Capture the cell that displays the provided text and extract its (X, Y) central coordinate. 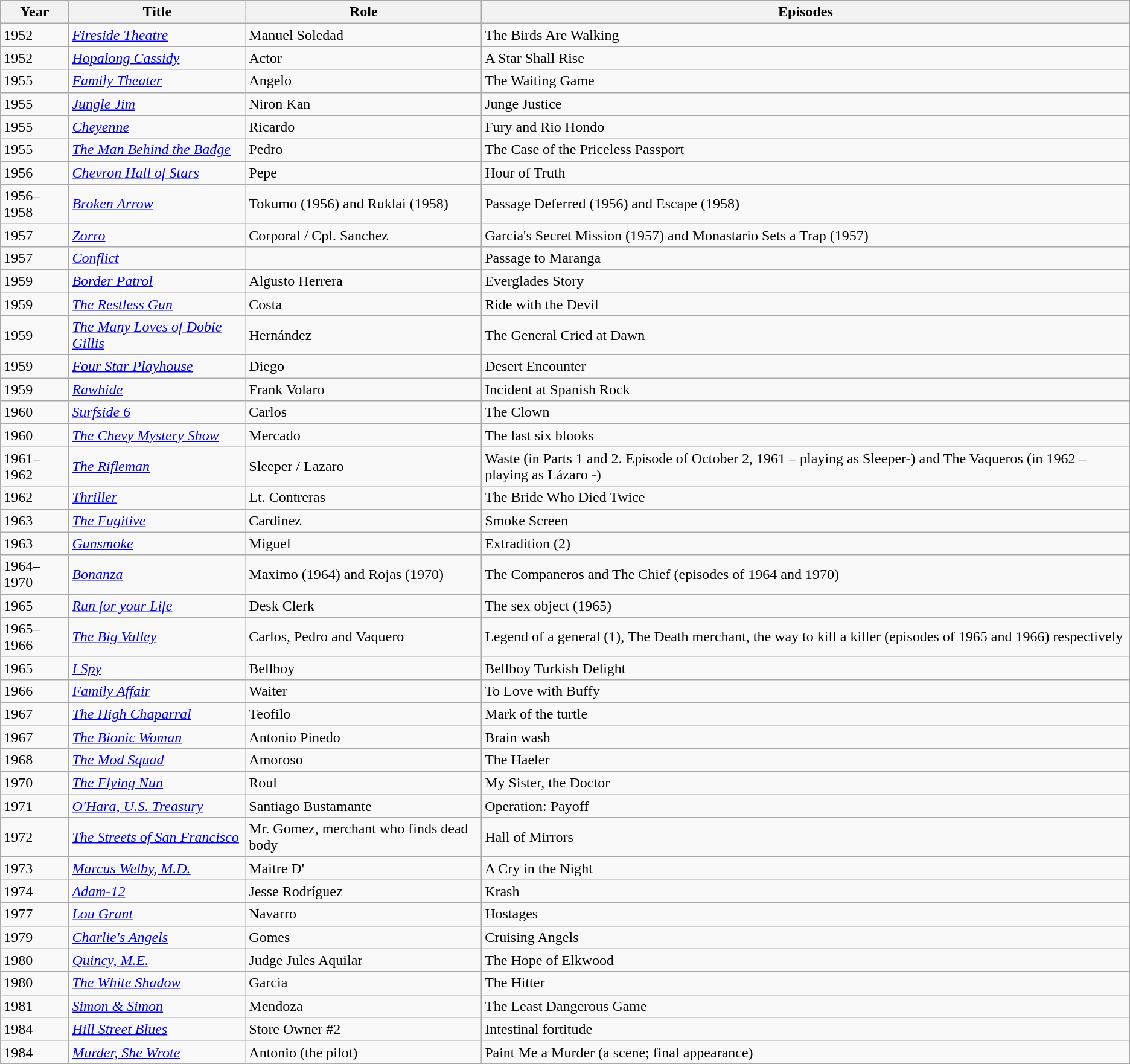
The Mod Squad (157, 760)
Year (35, 12)
Fireside Theatre (157, 35)
The Streets of San Francisco (157, 837)
Mr. Gomez, merchant who finds dead body (363, 837)
Mercado (363, 435)
Rawhide (157, 389)
Jungle Jim (157, 104)
Antonio (the pilot) (363, 1052)
1972 (35, 837)
1981 (35, 1006)
1971 (35, 806)
The Hitter (806, 983)
The Bionic Woman (157, 737)
Gomes (363, 937)
The High Chaparral (157, 714)
Hall of Mirrors (806, 837)
I Spy (157, 668)
Border Patrol (157, 281)
Gunsmoke (157, 543)
1965–1966 (35, 636)
Carlos, Pedro and Vaquero (363, 636)
Chevron Hall of Stars (157, 173)
The Restless Gun (157, 304)
Title (157, 12)
Conflict (157, 258)
1977 (35, 914)
Cardinez (363, 521)
1956–1958 (35, 204)
1962 (35, 498)
Operation: Payoff (806, 806)
The Haeler (806, 760)
Corporal / Cpl. Sanchez (363, 235)
Surfside 6 (157, 412)
The Many Loves of Dobie Gillis (157, 336)
Garcia (363, 983)
Run for your Life (157, 606)
Cruising Angels (806, 937)
1979 (35, 937)
Manuel Soledad (363, 35)
The Flying Nun (157, 783)
Zorro (157, 235)
Judge Jules Aquilar (363, 960)
Hour of Truth (806, 173)
Lou Grant (157, 914)
Cheyenne (157, 127)
Costa (363, 304)
Mendoza (363, 1006)
Hernández (363, 336)
Diego (363, 367)
Ride with the Devil (806, 304)
Carlos (363, 412)
Thriller (157, 498)
1961–1962 (35, 466)
Angelo (363, 81)
Jesse Rodríguez (363, 891)
Frank Volaro (363, 389)
Adam-12 (157, 891)
Lt. Contreras (363, 498)
Charlie's Angels (157, 937)
Four Star Playhouse (157, 367)
Krash (806, 891)
Bellboy (363, 668)
1964–1970 (35, 575)
The sex object (1965) (806, 606)
The Big Valley (157, 636)
The last six blooks (806, 435)
Waste (in Parts 1 and 2. Episode of October 2, 1961 – playing as Sleeper-) and The Vaqueros (in 1962 – playing as Lázaro -) (806, 466)
Hostages (806, 914)
Store Owner #2 (363, 1029)
The Rifleman (157, 466)
Maitre D' (363, 868)
1968 (35, 760)
Passage to Maranga (806, 258)
Maximo (1964) and Rojas (1970) (363, 575)
Antonio Pinedo (363, 737)
Extradition (2) (806, 543)
The Case of the Priceless Passport (806, 150)
The Waiting Game (806, 81)
The Least Dangerous Game (806, 1006)
Santiago Bustamante (363, 806)
Desert Encounter (806, 367)
1974 (35, 891)
Ricardo (363, 127)
The Birds Are Walking (806, 35)
The Man Behind the Badge (157, 150)
1973 (35, 868)
The Companeros and The Chief (episodes of 1964 and 1970) (806, 575)
Mark of the turtle (806, 714)
1956 (35, 173)
Murder, She Wrote (157, 1052)
Family Theater (157, 81)
Bellboy Turkish Delight (806, 668)
Hopalong Cassidy (157, 58)
Actor (363, 58)
The White Shadow (157, 983)
Legend of a general (1), The Death merchant, the way to kill a killer (episodes of 1965 and 1966) respectively (806, 636)
Navarro (363, 914)
Broken Arrow (157, 204)
Pedro (363, 150)
1970 (35, 783)
Garcia's Secret Mission (1957) and Monastario Sets a Trap (1957) (806, 235)
The Bride Who Died Twice (806, 498)
Algusto Herrera (363, 281)
Paint Me a Murder (a scene; final appearance) (806, 1052)
Family Affair (157, 691)
A Cry in the Night (806, 868)
Passage Deferred (1956) and Escape (1958) (806, 204)
To Love with Buffy (806, 691)
Bonanza (157, 575)
Junge Justice (806, 104)
Marcus Welby, M.D. (157, 868)
The General Cried at Dawn (806, 336)
Amoroso (363, 760)
Miguel (363, 543)
Fury and Rio Hondo (806, 127)
Teofilo (363, 714)
Everglades Story (806, 281)
The Hope of Elkwood (806, 960)
O'Hara, U.S. Treasury (157, 806)
Waiter (363, 691)
The Fugitive (157, 521)
Hill Street Blues (157, 1029)
My Sister, the Doctor (806, 783)
Sleeper / Lazaro (363, 466)
The Clown (806, 412)
Roul (363, 783)
The Chevy Mystery Show (157, 435)
A Star Shall Rise (806, 58)
Brain wash (806, 737)
Pepe (363, 173)
Incident at Spanish Rock (806, 389)
Tokumo (1956) and Ruklai (1958) (363, 204)
Role (363, 12)
Desk Clerk (363, 606)
Quincy, M.E. (157, 960)
Smoke Screen (806, 521)
Simon & Simon (157, 1006)
Intestinal fortitude (806, 1029)
1966 (35, 691)
Niron Kan (363, 104)
Episodes (806, 12)
